Find where the given text appears and provide that cell's center as (x, y) coordinate. 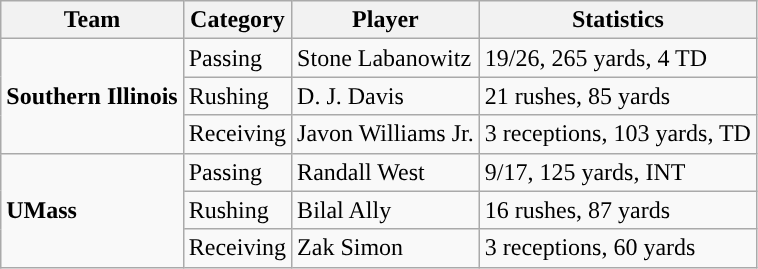
Zak Simon (386, 248)
Stone Labanowitz (386, 58)
Category (237, 20)
16 rushes, 87 yards (618, 210)
Player (386, 20)
Southern Illinois (92, 96)
D. J. Davis (386, 96)
3 receptions, 60 yards (618, 248)
19/26, 265 yards, 4 TD (618, 58)
3 receptions, 103 yards, TD (618, 134)
Randall West (386, 172)
Javon Williams Jr. (386, 134)
21 rushes, 85 yards (618, 96)
9/17, 125 yards, INT (618, 172)
Bilal Ally (386, 210)
Team (92, 20)
UMass (92, 210)
Statistics (618, 20)
